Provide the (X, Y) coordinate of the cell's center where the given text is located.  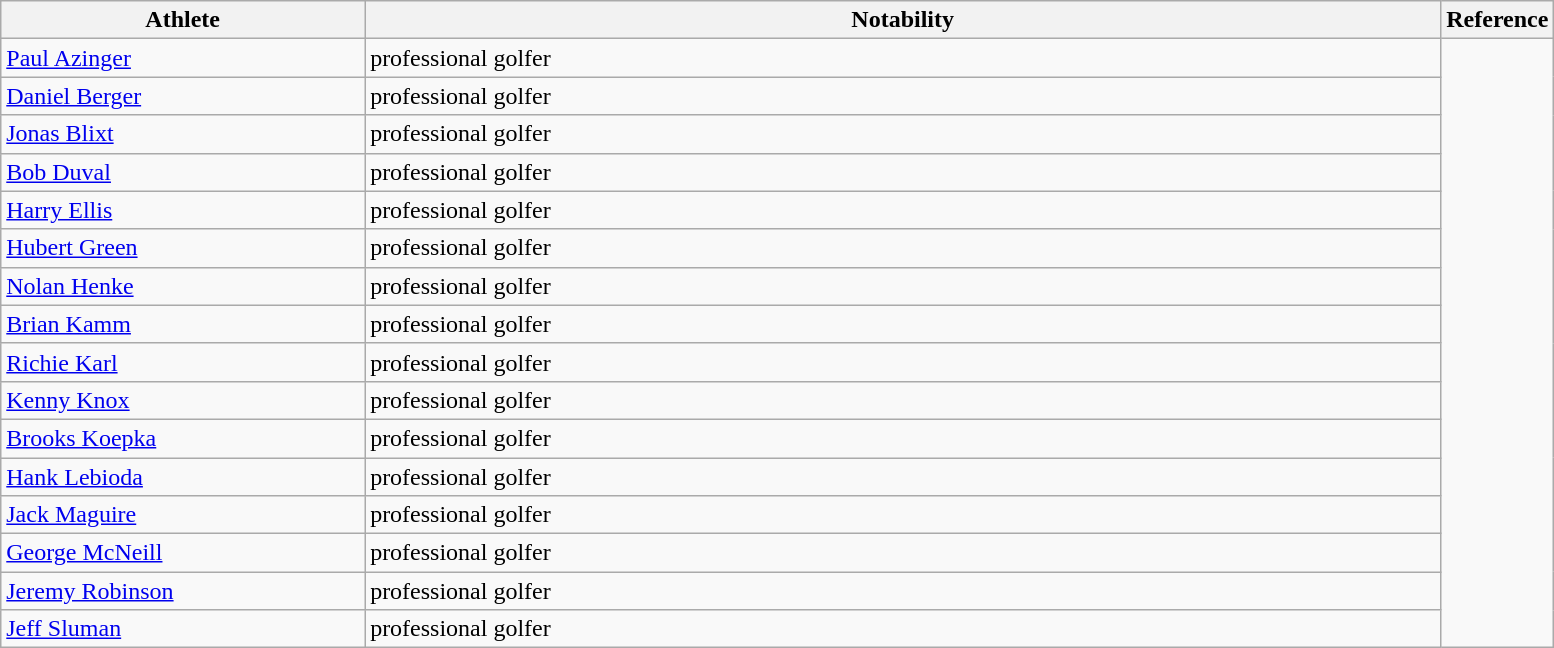
Jeremy Robinson (183, 591)
Bob Duval (183, 172)
Paul Azinger (183, 58)
Athlete (183, 20)
Hank Lebioda (183, 477)
Nolan Henke (183, 286)
George McNeill (183, 553)
Brian Kamm (183, 324)
Kenny Knox (183, 400)
Reference (1498, 20)
Notability (903, 20)
Brooks Koepka (183, 438)
Harry Ellis (183, 210)
Hubert Green (183, 248)
Jack Maguire (183, 515)
Richie Karl (183, 362)
Daniel Berger (183, 96)
Jeff Sluman (183, 629)
Jonas Blixt (183, 134)
